Return (x, y) of the center of cell containing provided text 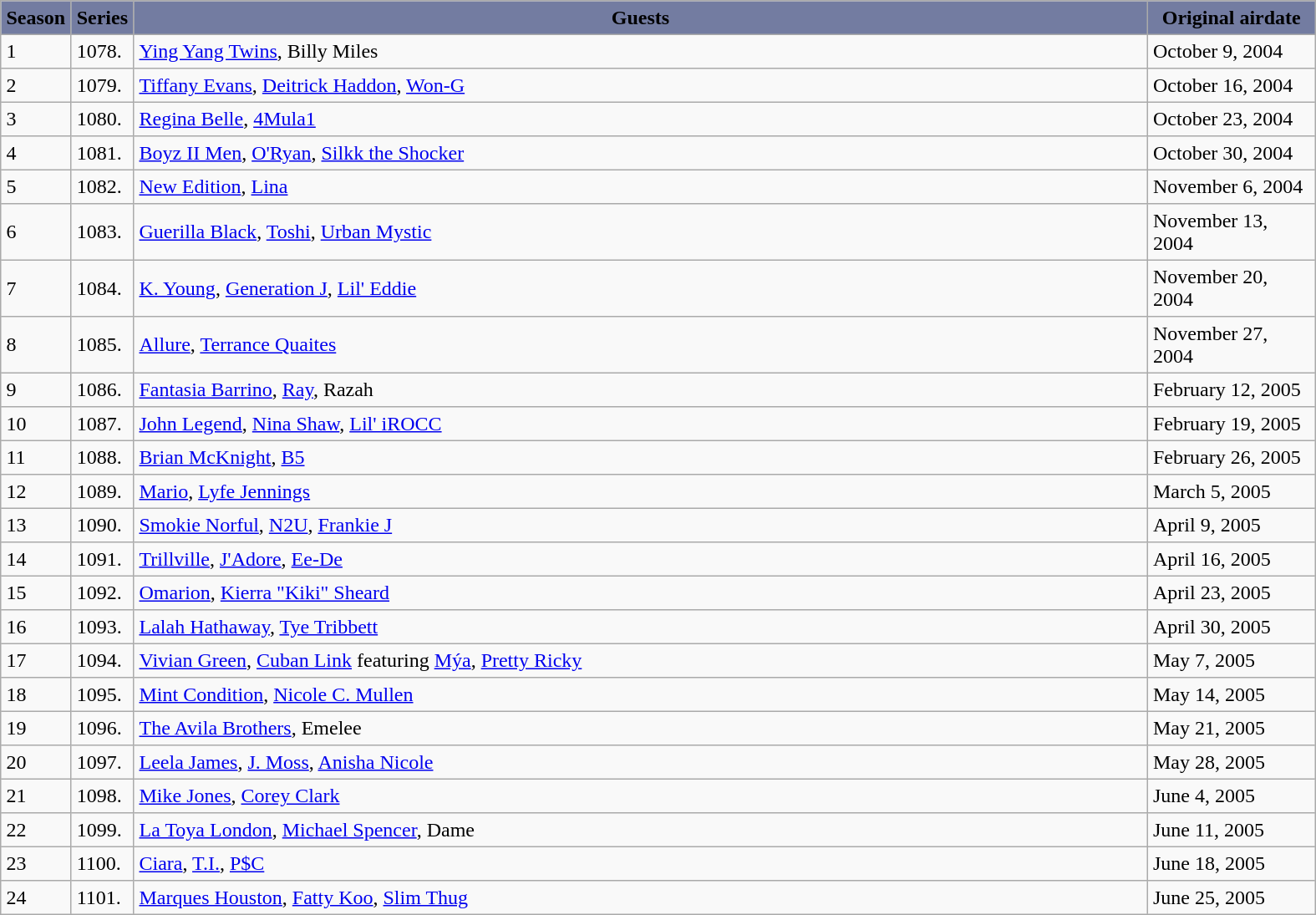
1078. (102, 51)
1101. (102, 897)
April 16, 2005 (1232, 559)
17 (36, 660)
Brian McKnight, B5 (641, 457)
Guests (641, 18)
June 18, 2005 (1232, 863)
Mint Condition, Nicole C. Mullen (641, 694)
Regina Belle, 4Mula1 (641, 119)
March 5, 2005 (1232, 491)
1087. (102, 424)
February 26, 2005 (1232, 457)
1094. (102, 660)
1093. (102, 627)
November 20, 2004 (1232, 288)
1 (36, 51)
New Edition, Lina (641, 186)
7 (36, 288)
October 30, 2004 (1232, 153)
October 23, 2004 (1232, 119)
Trillville, J'Adore, Ee-De (641, 559)
October 9, 2004 (1232, 51)
8 (36, 345)
Season (36, 18)
1092. (102, 592)
November 6, 2004 (1232, 186)
12 (36, 491)
4 (36, 153)
Marques Houston, Fatty Koo, Slim Thug (641, 897)
1095. (102, 694)
Omarion, Kierra "Kiki" Sheard (641, 592)
The Avila Brothers, Emelee (641, 728)
22 (36, 830)
9 (36, 389)
Mike Jones, Corey Clark (641, 796)
16 (36, 627)
1096. (102, 728)
May 21, 2005 (1232, 728)
February 19, 2005 (1232, 424)
Smokie Norful, N2U, Frankie J (641, 525)
June 4, 2005 (1232, 796)
April 23, 2005 (1232, 592)
6 (36, 232)
1099. (102, 830)
Fantasia Barrino, Ray, Razah (641, 389)
20 (36, 762)
3 (36, 119)
13 (36, 525)
Series (102, 18)
1086. (102, 389)
May 14, 2005 (1232, 694)
Boyz II Men, O'Ryan, Silkk the Shocker (641, 153)
1084. (102, 288)
2 (36, 85)
1090. (102, 525)
June 25, 2005 (1232, 897)
14 (36, 559)
K. Young, Generation J, Lil' Eddie (641, 288)
1097. (102, 762)
1091. (102, 559)
1089. (102, 491)
1081. (102, 153)
February 12, 2005 (1232, 389)
Original airdate (1232, 18)
1082. (102, 186)
21 (36, 796)
1100. (102, 863)
1088. (102, 457)
November 13, 2004 (1232, 232)
April 30, 2005 (1232, 627)
18 (36, 694)
Ying Yang Twins, Billy Miles (641, 51)
24 (36, 897)
April 9, 2005 (1232, 525)
Allure, Terrance Quaites (641, 345)
19 (36, 728)
Vivian Green, Cuban Link featuring Mýa, Pretty Ricky (641, 660)
Leela James, J. Moss, Anisha Nicole (641, 762)
Mario, Lyfe Jennings (641, 491)
November 27, 2004 (1232, 345)
June 11, 2005 (1232, 830)
John Legend, Nina Shaw, Lil' iROCC (641, 424)
1079. (102, 85)
23 (36, 863)
May 7, 2005 (1232, 660)
May 28, 2005 (1232, 762)
1083. (102, 232)
1080. (102, 119)
1085. (102, 345)
Ciara, T.I., P$C (641, 863)
Tiffany Evans, Deitrick Haddon, Won-G (641, 85)
11 (36, 457)
1098. (102, 796)
La Toya London, Michael Spencer, Dame (641, 830)
15 (36, 592)
October 16, 2004 (1232, 85)
10 (36, 424)
Guerilla Black, Toshi, Urban Mystic (641, 232)
5 (36, 186)
Lalah Hathaway, Tye Tribbett (641, 627)
